Identify which cell holds the provided text, then report its (x, y) central coordinate. 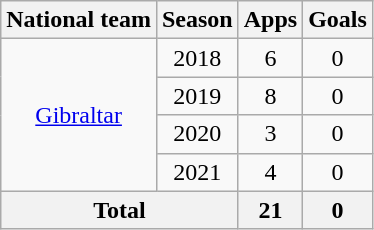
21 (270, 210)
Gibraltar (79, 115)
6 (270, 58)
2019 (197, 96)
4 (270, 172)
Total (120, 210)
8 (270, 96)
3 (270, 134)
2018 (197, 58)
2021 (197, 172)
Apps (270, 20)
Goals (338, 20)
2020 (197, 134)
Season (197, 20)
National team (79, 20)
